Capture the cell that displays the provided text and extract its [X, Y] central coordinate. 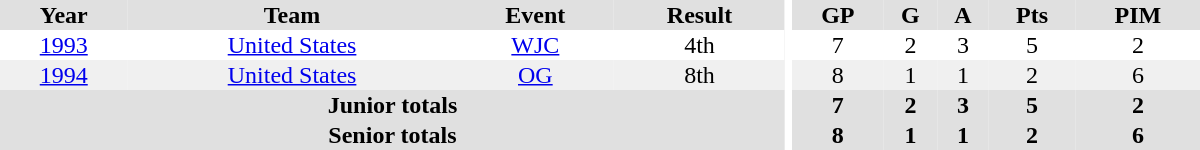
8th [700, 75]
4th [700, 45]
1993 [64, 45]
1994 [64, 75]
OG [536, 75]
Team [292, 15]
Result [700, 15]
PIM [1138, 15]
GP [838, 15]
Event [536, 15]
G [910, 15]
WJC [536, 45]
Senior totals [392, 135]
Pts [1032, 15]
Junior totals [392, 105]
A [962, 15]
Year [64, 15]
